Search for the cell housing the specified text and yield its [x, y] center coordinate. 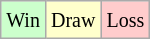
Loss [126, 20]
Draw [72, 20]
Win [24, 20]
